For the text-containing cell, return its midpoint in (X, Y) coordinate format. 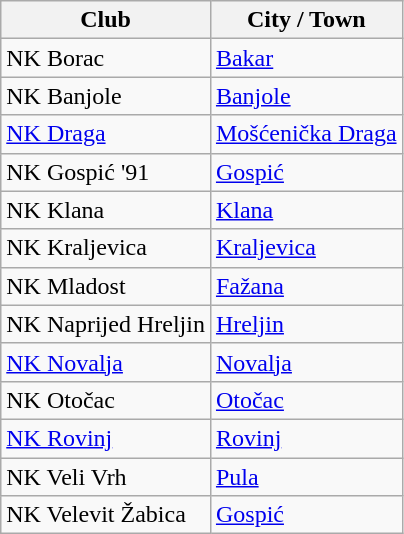
Kraljevica (306, 248)
NK Klana (106, 210)
City / Town (306, 20)
Otočac (306, 400)
NK Banjole (106, 96)
NK Kraljevica (106, 248)
NK Borac (106, 58)
Rovinj (306, 438)
NK Draga (106, 134)
Hreljin (306, 324)
NK Mladost (106, 286)
NK Naprijed Hreljin (106, 324)
Bakar (306, 58)
Mošćenička Draga (306, 134)
NK Velevit Žabica (106, 515)
NK Veli Vrh (106, 477)
Klana (306, 210)
NK Novalja (106, 362)
Banjole (306, 96)
Pula (306, 477)
NK Rovinj (106, 438)
NK Gospić '91 (106, 172)
NK Otočac (106, 400)
Novalja (306, 362)
Fažana (306, 286)
Club (106, 20)
